Detect which cell encompasses the target text, then output its [x, y] center coordinate. 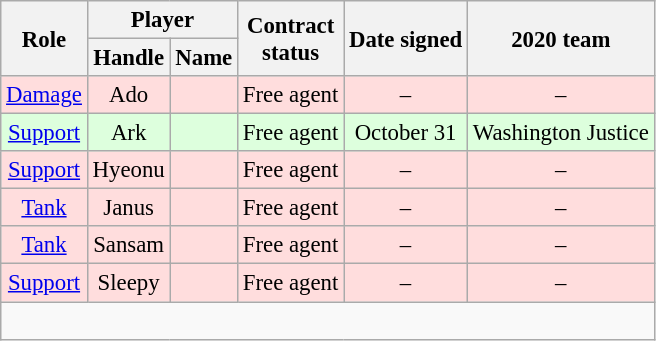
2020 team [562, 38]
Washington Justice [562, 133]
Damage [44, 95]
Sleepy [128, 283]
Player [162, 20]
Contractstatus [291, 38]
Date signed [406, 38]
Sansam [128, 245]
Janus [128, 208]
Role [44, 38]
October 31 [406, 133]
Handle [128, 58]
Name [204, 58]
Hyeonu [128, 170]
Ark [128, 133]
Ado [128, 95]
